From the cell containing the given text, extract its center point as [x, y] coordinate. 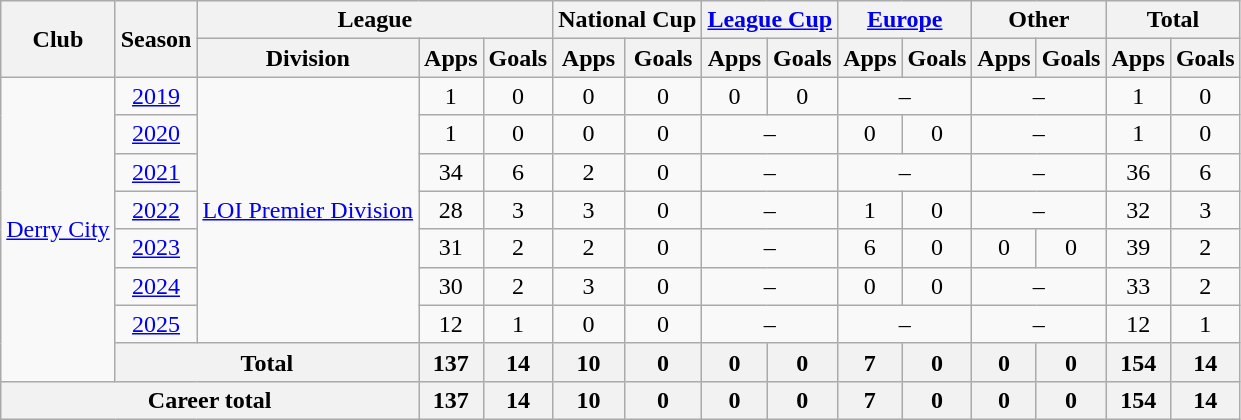
League [375, 20]
2022 [156, 210]
2023 [156, 248]
2021 [156, 172]
Division [308, 58]
2020 [156, 134]
31 [451, 248]
2024 [156, 286]
32 [1138, 210]
36 [1138, 172]
Other [1039, 20]
League Cup [770, 20]
Season [156, 39]
National Cup [628, 20]
28 [451, 210]
Europe [905, 20]
39 [1138, 248]
33 [1138, 286]
Club [58, 39]
2019 [156, 96]
LOI Premier Division [308, 210]
Derry City [58, 229]
2025 [156, 324]
30 [451, 286]
34 [451, 172]
Career total [210, 400]
